Find where the given text appears and provide that cell's center as (X, Y) coordinate. 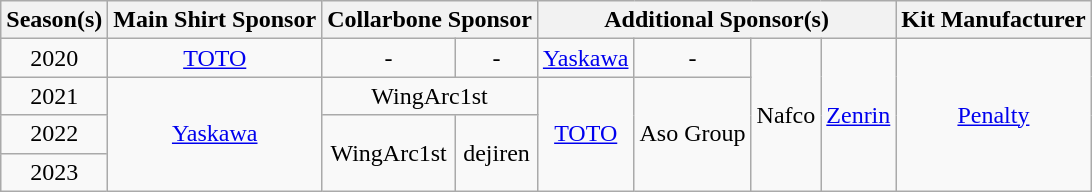
Additional Sponsor(s) (716, 20)
Penalty (994, 115)
2020 (54, 58)
Nafco (786, 115)
Aso Group (692, 134)
Zenrin (858, 115)
dejiren (497, 153)
Season(s) (54, 20)
2023 (54, 172)
Kit Manufacturer (994, 20)
2022 (54, 134)
Main Shirt Sponsor (215, 20)
Collarbone Sponsor (430, 20)
2021 (54, 96)
